Return the (x, y) coordinate for the center point of the cell that contains the specified text.  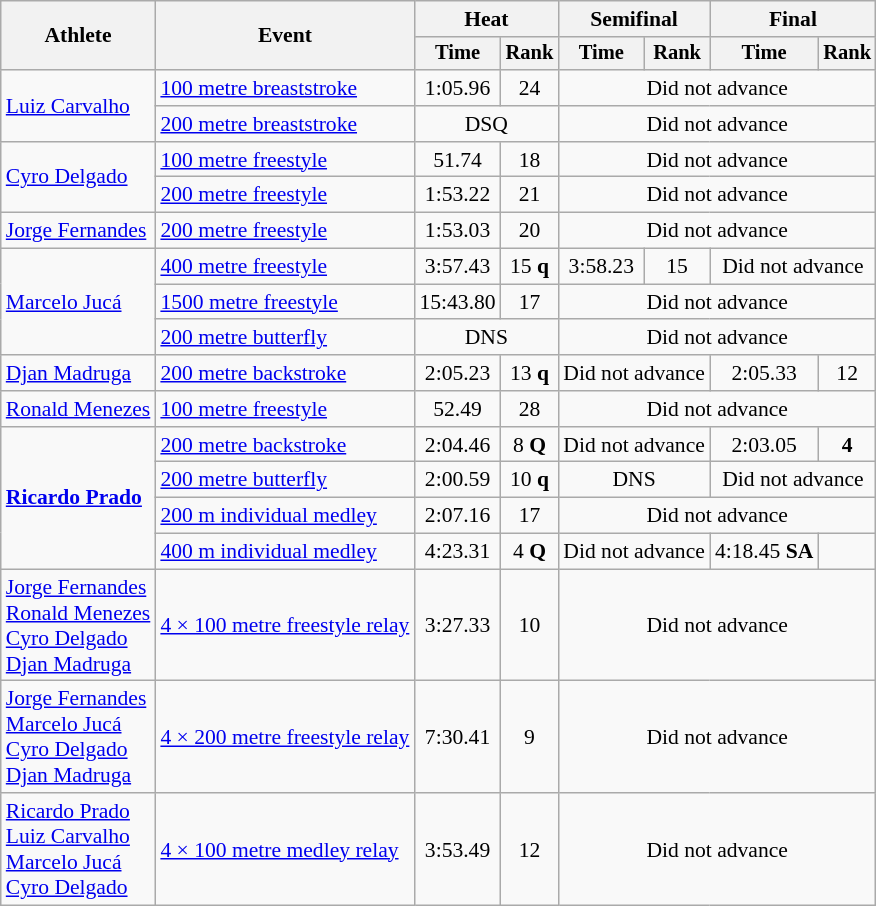
2:05.23 (457, 373)
4:23.31 (457, 552)
1500 metre freestyle (284, 302)
400 metre freestyle (284, 267)
10 (530, 625)
3:57.43 (457, 267)
2:05.33 (764, 373)
24 (530, 88)
21 (530, 195)
Athlete (78, 36)
Jorge Fernandes (78, 231)
Djan Madruga (78, 373)
13 q (530, 373)
4 (847, 445)
8 Q (530, 445)
4:18.45 SA (764, 552)
1:53.03 (457, 231)
4 Q (530, 552)
DSQ (486, 124)
200 metre breaststroke (284, 124)
4 × 100 metre medley relay (284, 849)
Jorge FernandesMarcelo JucáCyro DelgadoDjan Madruga (78, 737)
52.49 (457, 409)
15 (677, 267)
Jorge FernandesRonald MenezesCyro DelgadoDjan Madruga (78, 625)
28 (530, 409)
2:07.16 (457, 516)
4 × 200 metre freestyle relay (284, 737)
10 q (530, 480)
2:00.59 (457, 480)
20 (530, 231)
Ricardo PradoLuiz CarvalhoMarcelo JucáCyro Delgado (78, 849)
Semifinal (634, 19)
15:43.80 (457, 302)
1:53.22 (457, 195)
400 m individual medley (284, 552)
2:03.05 (764, 445)
3:27.33 (457, 625)
Luiz Carvalho (78, 106)
Marcelo Jucá (78, 302)
18 (530, 160)
Ricardo Prado (78, 498)
7:30.41 (457, 737)
9 (530, 737)
Heat (486, 19)
15 q (530, 267)
Ronald Menezes (78, 409)
Cyro Delgado (78, 178)
Event (284, 36)
1:05.96 (457, 88)
4 × 100 metre freestyle relay (284, 625)
Final (793, 19)
100 metre breaststroke (284, 88)
51.74 (457, 160)
2:04.46 (457, 445)
3:53.49 (457, 849)
200 m individual medley (284, 516)
3:58.23 (601, 267)
